Extract the [X, Y] coordinate from the center of the cell holding the provided text.  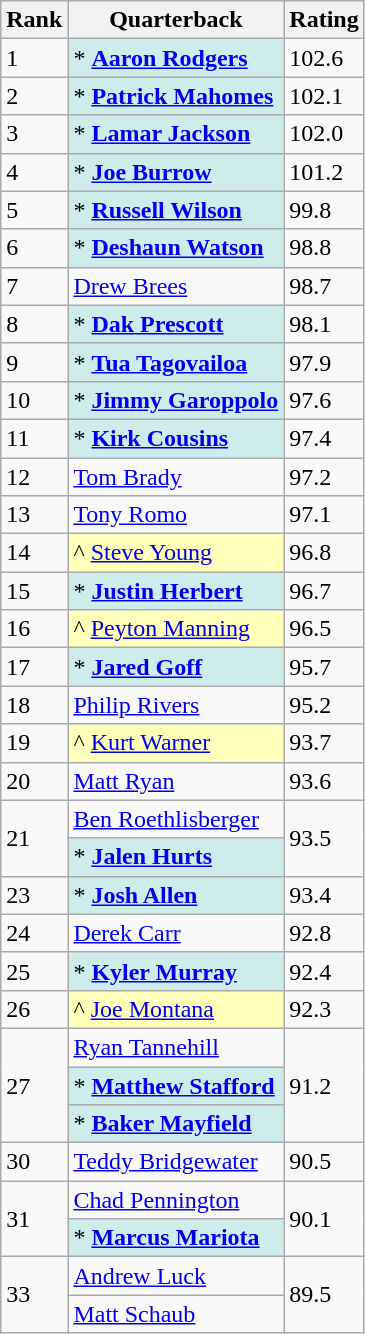
4 [34, 172]
97.1 [324, 515]
* Patrick Mahomes [176, 96]
* Baker Mayfield [176, 1124]
93.4 [324, 895]
15 [34, 591]
23 [34, 895]
92.4 [324, 971]
5 [34, 210]
97.9 [324, 362]
* Kirk Cousins [176, 438]
9 [34, 362]
95.2 [324, 705]
^ Peyton Manning [176, 629]
97.4 [324, 438]
* Jimmy Garoppolo [176, 400]
102.1 [324, 96]
25 [34, 971]
6 [34, 248]
99.8 [324, 210]
* Russell Wilson [176, 210]
30 [34, 1162]
* Jared Goff [176, 667]
18 [34, 705]
10 [34, 400]
Andrew Luck [176, 1276]
91.2 [324, 1085]
102.6 [324, 58]
21 [34, 838]
20 [34, 781]
Drew Brees [176, 286]
Ben Roethlisberger [176, 819]
90.1 [324, 1219]
Quarterback [176, 20]
92.3 [324, 1009]
* Matthew Stafford [176, 1085]
26 [34, 1009]
31 [34, 1219]
96.8 [324, 553]
7 [34, 286]
16 [34, 629]
* Josh Allen [176, 895]
92.8 [324, 933]
^ Joe Montana [176, 1009]
95.7 [324, 667]
Ryan Tannehill [176, 1047]
19 [34, 743]
27 [34, 1085]
97.2 [324, 477]
3 [34, 134]
* Tua Tagovailoa [176, 362]
97.6 [324, 400]
^ Steve Young [176, 553]
102.0 [324, 134]
Matt Ryan [176, 781]
98.8 [324, 248]
24 [34, 933]
33 [34, 1295]
* Aaron Rodgers [176, 58]
93.6 [324, 781]
Chad Pennington [176, 1200]
12 [34, 477]
Derek Carr [176, 933]
98.7 [324, 286]
96.7 [324, 591]
* Dak Prescott [176, 324]
96.5 [324, 629]
Tom Brady [176, 477]
11 [34, 438]
Matt Schaub [176, 1314]
Teddy Bridgewater [176, 1162]
* Justin Herbert [176, 591]
* Kyler Murray [176, 971]
13 [34, 515]
93.7 [324, 743]
* Deshaun Watson [176, 248]
* Marcus Mariota [176, 1238]
98.1 [324, 324]
* Joe Burrow [176, 172]
14 [34, 553]
90.5 [324, 1162]
101.2 [324, 172]
89.5 [324, 1295]
1 [34, 58]
Rating [324, 20]
^ Kurt Warner [176, 743]
Philip Rivers [176, 705]
Tony Romo [176, 515]
Rank [34, 20]
17 [34, 667]
2 [34, 96]
8 [34, 324]
93.5 [324, 838]
* Lamar Jackson [176, 134]
* Jalen Hurts [176, 857]
